For the text-containing cell, return its midpoint in [x, y] coordinate format. 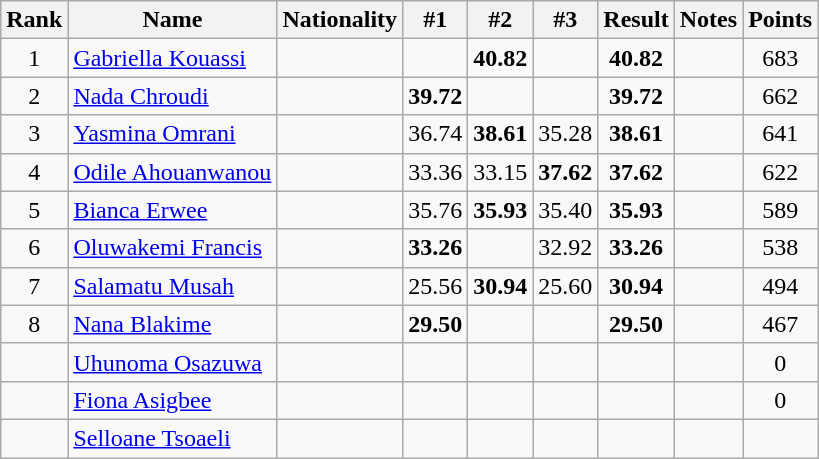
33.15 [500, 172]
36.74 [436, 134]
33.36 [436, 172]
Fiona Asigbee [172, 400]
#2 [500, 20]
Notes [708, 20]
Uhunoma Osazuwa [172, 362]
538 [780, 248]
25.60 [566, 286]
6 [34, 248]
2 [34, 96]
Nationality [340, 20]
35.76 [436, 210]
641 [780, 134]
32.92 [566, 248]
Name [172, 20]
622 [780, 172]
7 [34, 286]
Points [780, 20]
4 [34, 172]
Rank [34, 20]
3 [34, 134]
Bianca Erwee [172, 210]
25.56 [436, 286]
Oluwakemi Francis [172, 248]
5 [34, 210]
467 [780, 324]
662 [780, 96]
Result [636, 20]
#1 [436, 20]
Selloane Tsoaeli [172, 438]
683 [780, 58]
35.40 [566, 210]
Gabriella Kouassi [172, 58]
Nada Chroudi [172, 96]
Yasmina Omrani [172, 134]
Nana Blakime [172, 324]
8 [34, 324]
Odile Ahouanwanou [172, 172]
35.28 [566, 134]
494 [780, 286]
1 [34, 58]
#3 [566, 20]
589 [780, 210]
Salamatu Musah [172, 286]
